Search for the cell housing the specified text and yield its [x, y] center coordinate. 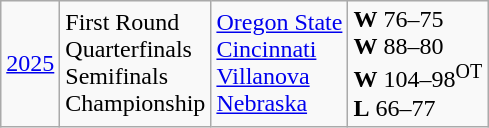
2025 [30, 64]
First RoundQuarterfinalsSemifinalsChampionship [136, 64]
W 76–75W 88–80W 104–98OTL 66–77 [418, 64]
Oregon StateCincinnatiVillanova Nebraska [280, 64]
